Search for the cell housing the specified text and yield its [X, Y] center coordinate. 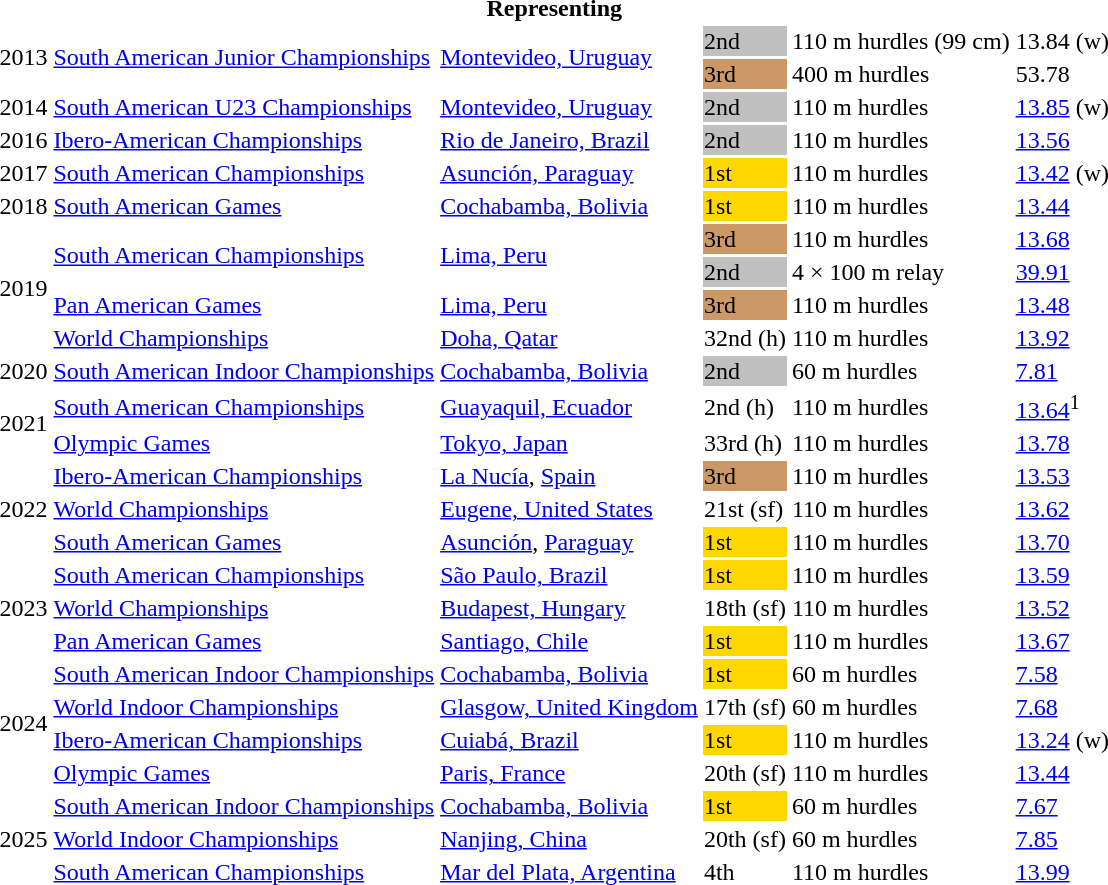
17th (sf) [744, 707]
Tokyo, Japan [570, 443]
La Nucía, Spain [570, 476]
Doha, Qatar [570, 338]
Glasgow, United Kingdom [570, 707]
Eugene, United States [570, 509]
18th (sf) [744, 608]
21st (sf) [744, 509]
33rd (h) [744, 443]
Rio de Janeiro, Brazil [570, 140]
South American U23 Championships [244, 107]
São Paulo, Brazil [570, 575]
Budapest, Hungary [570, 608]
4 × 100 m relay [900, 272]
2nd (h) [744, 407]
South American Junior Championships [244, 58]
Cuiabá, Brazil [570, 740]
Santiago, Chile [570, 641]
110 m hurdles (99 cm) [900, 41]
Nanjing, China [570, 839]
32nd (h) [744, 338]
Guayaquil, Ecuador [570, 407]
Paris, France [570, 773]
400 m hurdles [900, 74]
